Capture the cell that displays the provided text and extract its [x, y] central coordinate. 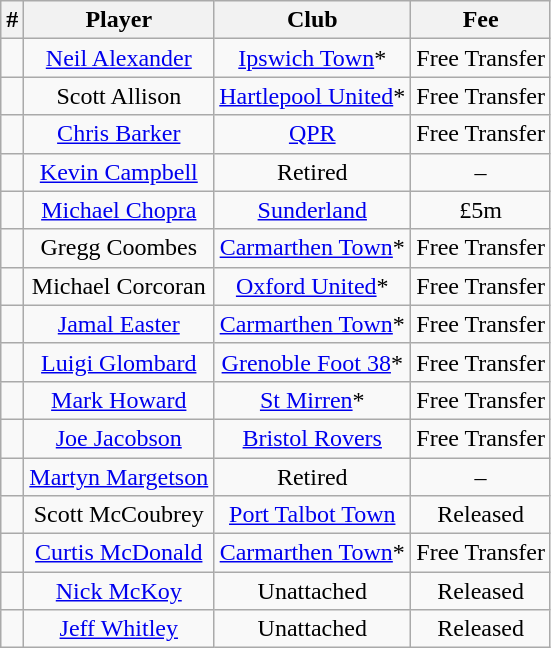
Port Talbot Town [312, 515]
Michael Chopra [119, 210]
£5m [481, 210]
Bristol Rovers [312, 438]
Fee [481, 20]
Player [119, 20]
Mark Howard [119, 400]
Sunderland [312, 210]
Jeff Whitley [119, 629]
Scott McCoubrey [119, 515]
Chris Barker [119, 134]
Curtis McDonald [119, 553]
QPR [312, 134]
Martyn Margetson [119, 477]
Joe Jacobson [119, 438]
Jamal Easter [119, 324]
Hartlepool United* [312, 96]
Grenoble Foot 38* [312, 362]
Scott Allison [119, 96]
# [12, 20]
Michael Corcoran [119, 286]
Kevin Campbell [119, 172]
Oxford United* [312, 286]
St Mirren* [312, 400]
Ipswich Town* [312, 58]
Club [312, 20]
Neil Alexander [119, 58]
Luigi Glombard [119, 362]
Nick McKoy [119, 591]
Gregg Coombes [119, 248]
